Output the (X, Y) coordinate of the center of the cell containing the given text.  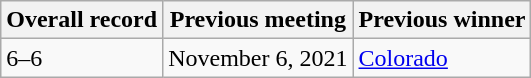
Overall record (82, 20)
Previous meeting (258, 20)
6–6 (82, 58)
Colorado (442, 58)
November 6, 2021 (258, 58)
Previous winner (442, 20)
